Capture the cell that displays the provided text and extract its [x, y] central coordinate. 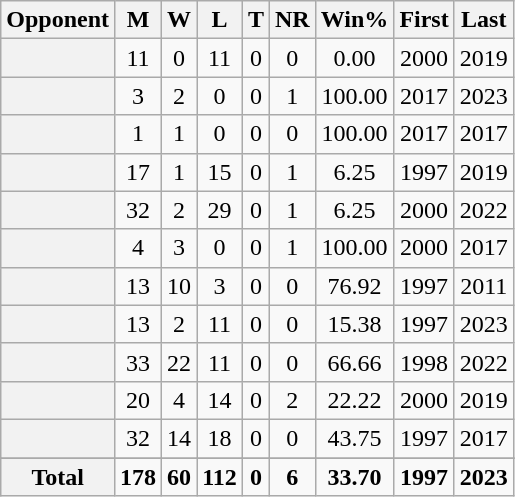
22 [180, 362]
Opponent [58, 20]
43.75 [354, 438]
112 [220, 477]
0.00 [354, 58]
15.38 [354, 324]
2011 [484, 286]
18 [220, 438]
15 [220, 172]
Total [58, 477]
NR [292, 20]
10 [180, 286]
W [180, 20]
Win% [354, 20]
20 [138, 400]
66.66 [354, 362]
First [424, 20]
29 [220, 210]
M [138, 20]
33 [138, 362]
6 [292, 477]
33.70 [354, 477]
17 [138, 172]
76.92 [354, 286]
1998 [424, 362]
T [256, 20]
22.22 [354, 400]
L [220, 20]
178 [138, 477]
Last [484, 20]
60 [180, 477]
